Extract the (x, y) coordinate from the center of the cell holding the provided text.  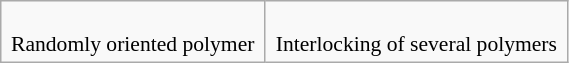
Randomly oriented polymer (133, 32)
Interlocking of several polymers (416, 32)
